Scan for the cell matching the given text and deliver its (X, Y) coordinate at center. 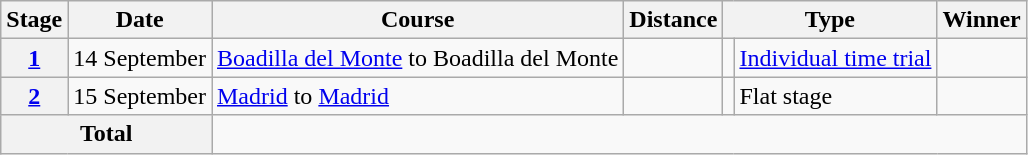
15 September (140, 96)
Course (418, 20)
Flat stage (836, 96)
2 (34, 96)
Stage (34, 20)
1 (34, 58)
Type (830, 20)
14 September (140, 58)
Boadilla del Monte to Boadilla del Monte (418, 58)
Distance (674, 20)
Individual time trial (836, 58)
Date (140, 20)
Total (106, 134)
Madrid to Madrid (418, 96)
Winner (982, 20)
